Pinpoint the cell where the given text exists, returning its (x, y) midpoint coordinate. 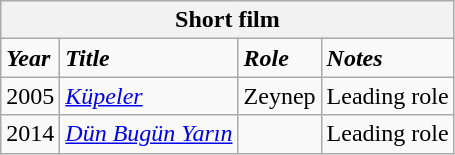
Notes (388, 58)
Role (280, 58)
Short film (228, 20)
Dün Bugün Yarın (149, 134)
2005 (30, 96)
Zeynep (280, 96)
Title (149, 58)
Küpeler (149, 96)
Year (30, 58)
2014 (30, 134)
